Locate the cell with the specified text and output its (x, y) center coordinate. 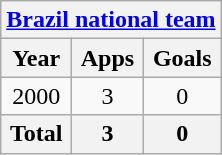
Total (36, 134)
Year (36, 58)
Goals (182, 58)
Brazil national team (111, 20)
2000 (36, 96)
Apps (108, 58)
